Output the [X, Y] coordinate of the center of the cell containing the given text.  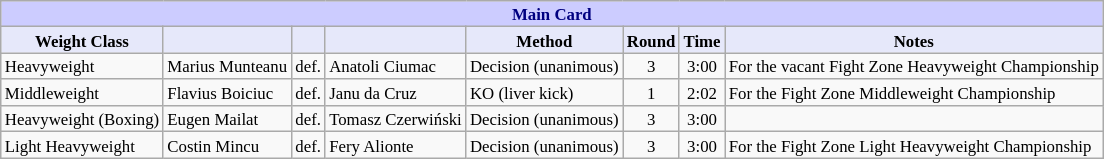
Light Heavyweight [82, 145]
Round [652, 40]
Notes [914, 40]
1 [652, 93]
Main Card [552, 14]
Janu da Cruz [396, 93]
For the Fight Zone Middleweight Championship [914, 93]
2:02 [702, 93]
Anatoli Ciumac [396, 66]
Heavyweight [82, 66]
Fery Alionte [396, 145]
Costin Mincu [227, 145]
For the Fight Zone Light Heavyweight Championship [914, 145]
Time [702, 40]
Tomasz Czerwiński [396, 119]
Weight Class [82, 40]
Method [544, 40]
Eugen Mailat [227, 119]
Marius Munteanu [227, 66]
Flavius Boiciuc [227, 93]
For the vacant Fight Zone Heavyweight Championship [914, 66]
KO (liver kick) [544, 93]
Middleweight [82, 93]
Heavyweight (Boxing) [82, 119]
